Identify which cell holds the provided text, then report its (x, y) central coordinate. 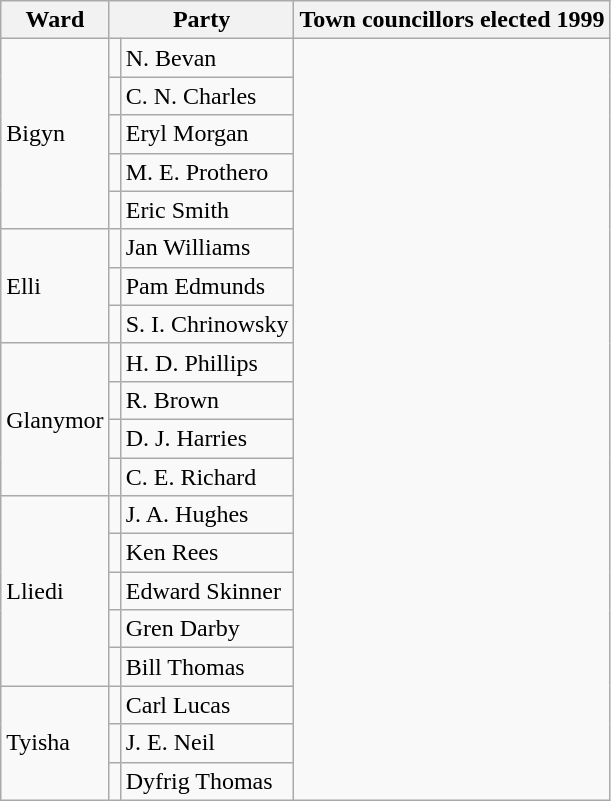
Ward (55, 20)
J. A. Hughes (207, 515)
Glanymor (55, 419)
Lliedi (55, 591)
Edward Skinner (207, 591)
Ken Rees (207, 553)
H. D. Phillips (207, 362)
Pam Edmunds (207, 286)
Eric Smith (207, 210)
Gren Darby (207, 629)
J. E. Neil (207, 743)
Carl Lucas (207, 705)
C. N. Charles (207, 96)
Town councillors elected 1999 (452, 20)
Dyfrig Thomas (207, 781)
R. Brown (207, 400)
N. Bevan (207, 58)
Jan Williams (207, 248)
Bigyn (55, 134)
S. I. Chrinowsky (207, 324)
Elli (55, 286)
Bill Thomas (207, 667)
Tyisha (55, 743)
Party (202, 20)
D. J. Harries (207, 438)
Eryl Morgan (207, 134)
C. E. Richard (207, 477)
M. E. Prothero (207, 172)
